Find where the given text appears and provide that cell's center as (x, y) coordinate. 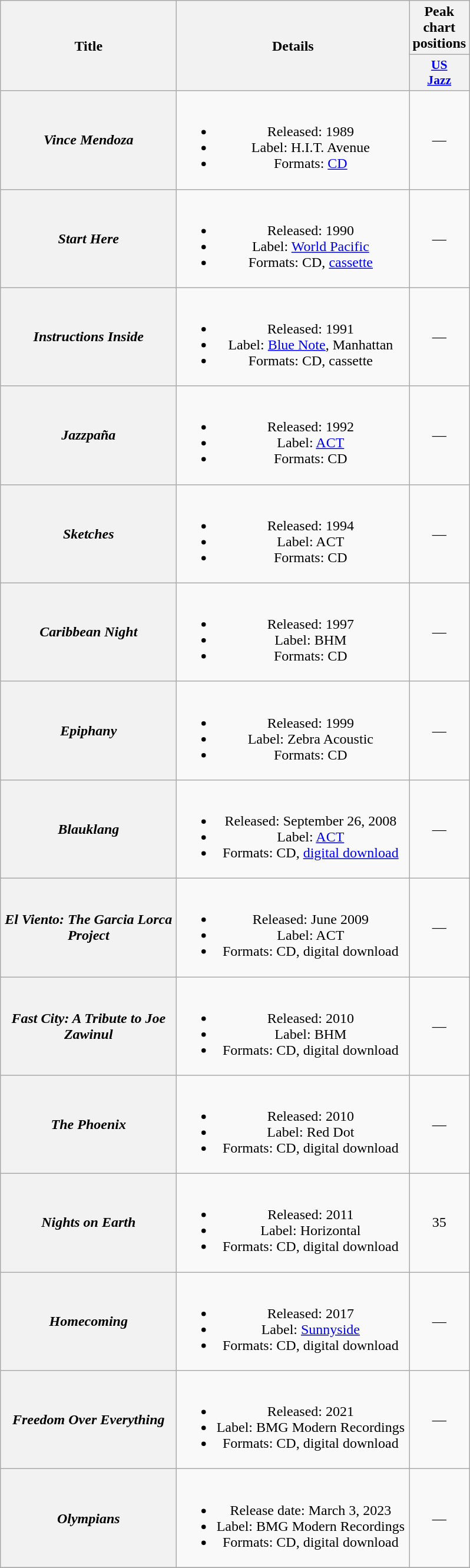
El Viento: The Garcia Lorca Project (88, 927)
Release date: March 3, 2023Label: BMG Modern RecordingsFormats: CD, digital download (293, 1518)
Nights on Earth (88, 1223)
Released: 1992Label: ACTFormats: CD (293, 435)
Instructions Inside (88, 337)
The Phoenix (88, 1124)
Olympians (88, 1518)
Homecoming (88, 1321)
Vince Mendoza (88, 140)
Released: 2010Label: Red DotFormats: CD, digital download (293, 1124)
Fast City: A Tribute to Joe Zawinul (88, 1026)
Released: 1990Label: World PacificFormats: CD, cassette (293, 238)
USJazz (439, 73)
Title (88, 46)
Start Here (88, 238)
Jazzpaña (88, 435)
Peak chart positions (439, 28)
Released: 1991Label: Blue Note, ManhattanFormats: CD, cassette (293, 337)
Released: 2017Label: SunnysideFormats: CD, digital download (293, 1321)
Released: 1989Label: H.I.T. AvenueFormats: CD (293, 140)
Sketches (88, 534)
Released: 2010Label: BHMFormats: CD, digital download (293, 1026)
Released: 2011Label: HorizontalFormats: CD, digital download (293, 1223)
Released: 2021Label: BMG Modern RecordingsFormats: CD, digital download (293, 1420)
Released: 1999Label: Zebra AcousticFormats: CD (293, 731)
Released: June 2009Label: ACTFormats: CD, digital download (293, 927)
Epiphany (88, 731)
Details (293, 46)
Caribbean Night (88, 632)
35 (439, 1223)
Blauklang (88, 828)
Released: 1997Label: BHMFormats: CD (293, 632)
Released: September 26, 2008Label: ACTFormats: CD, digital download (293, 828)
Freedom Over Everything (88, 1420)
Released: 1994Label: ACTFormats: CD (293, 534)
